Determine the [X, Y] coordinate at the center of the cell enclosing the given text.  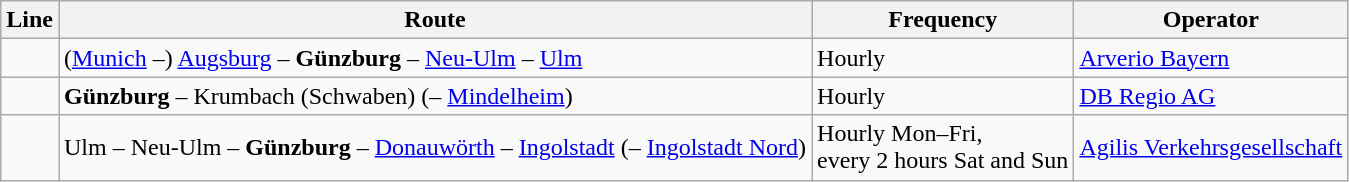
Ulm – Neu-Ulm – Günzburg – Donauwörth – Ingolstadt (– Ingolstadt Nord) [434, 148]
Günzburg – Krumbach (Schwaben) (– Mindelheim) [434, 96]
Agilis Verkehrsgesellschaft [1211, 148]
Route [434, 20]
Operator [1211, 20]
Line [30, 20]
Frequency [943, 20]
(Munich –) Augsburg – Günzburg – Neu-Ulm – Ulm [434, 58]
Hourly Mon–Fri,every 2 hours Sat and Sun [943, 148]
DB Regio AG [1211, 96]
Arverio Bayern [1211, 58]
